Return the (x, y) coordinate for the center point of the cell that contains the specified text.  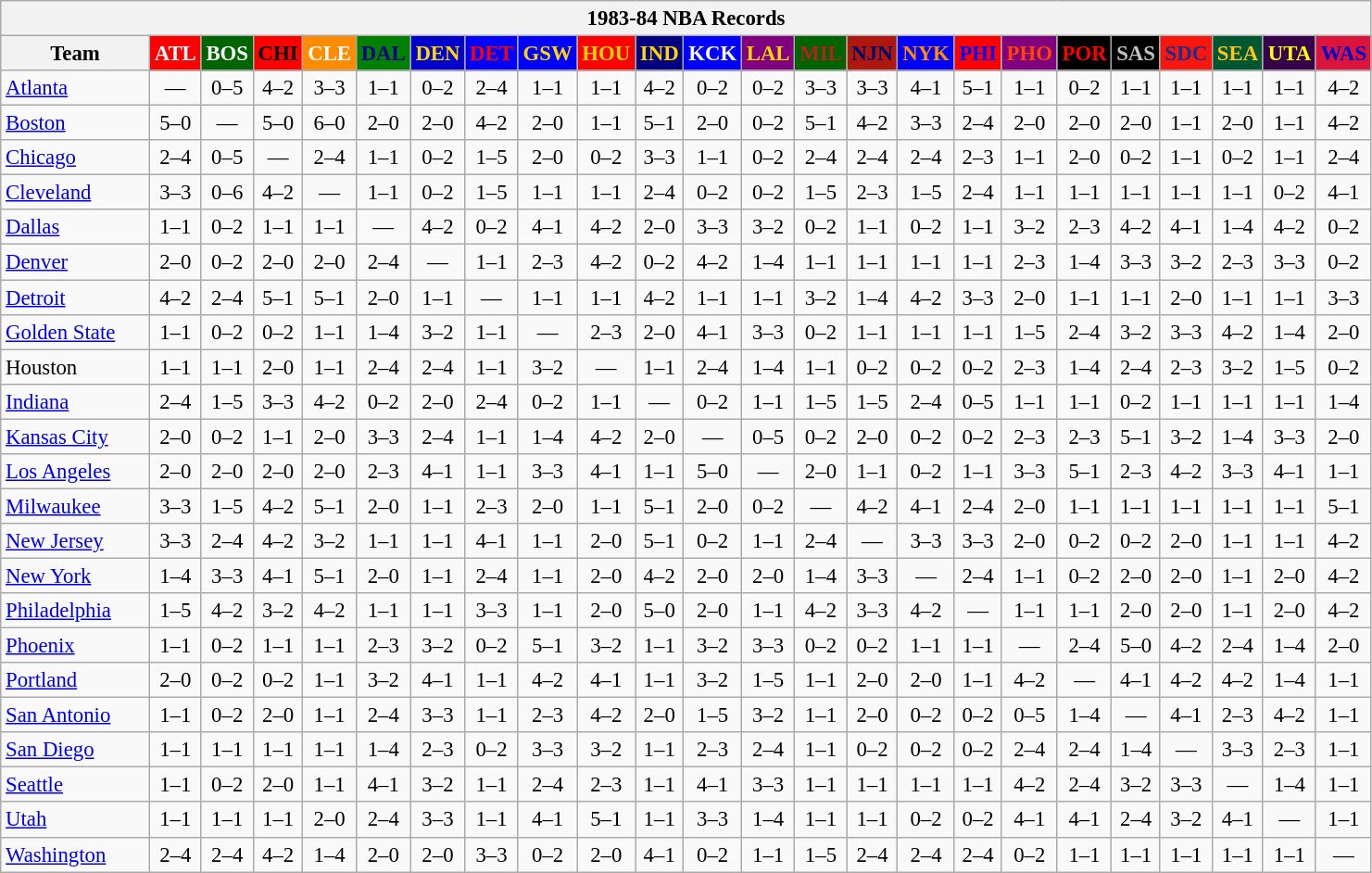
CHI (278, 54)
1983-84 NBA Records (686, 19)
PHO (1029, 54)
0–6 (227, 193)
Washington (76, 854)
Detroit (76, 297)
PHI (978, 54)
UTA (1290, 54)
HOU (606, 54)
San Antonio (76, 715)
Golden State (76, 332)
DET (491, 54)
IND (660, 54)
Seattle (76, 785)
NYK (926, 54)
Philadelphia (76, 611)
MIL (821, 54)
Los Angeles (76, 472)
Cleveland (76, 193)
Atlanta (76, 88)
Denver (76, 262)
ATL (175, 54)
Kansas City (76, 436)
SDC (1186, 54)
POR (1084, 54)
New York (76, 576)
New Jersey (76, 541)
BOS (227, 54)
SEA (1238, 54)
Boston (76, 123)
DAL (384, 54)
Dallas (76, 227)
CLE (330, 54)
6–0 (330, 123)
Portland (76, 680)
GSW (548, 54)
SAS (1136, 54)
Phoenix (76, 646)
Milwaukee (76, 506)
DEN (437, 54)
Chicago (76, 158)
San Diego (76, 750)
KCK (713, 54)
Indiana (76, 401)
Houston (76, 367)
NJN (873, 54)
WAS (1343, 54)
Utah (76, 820)
Team (76, 54)
LAL (767, 54)
